For the text-containing cell, return its midpoint in [X, Y] coordinate format. 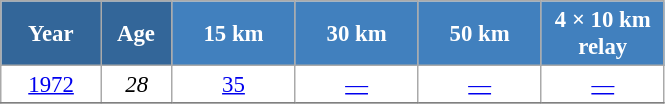
30 km [356, 34]
1972 [52, 85]
28 [136, 85]
Age [136, 34]
15 km [234, 34]
50 km [480, 34]
35 [234, 85]
Year [52, 34]
4 × 10 km relay [602, 34]
